Provide the (X, Y) coordinate of the cell's center where the given text is located.  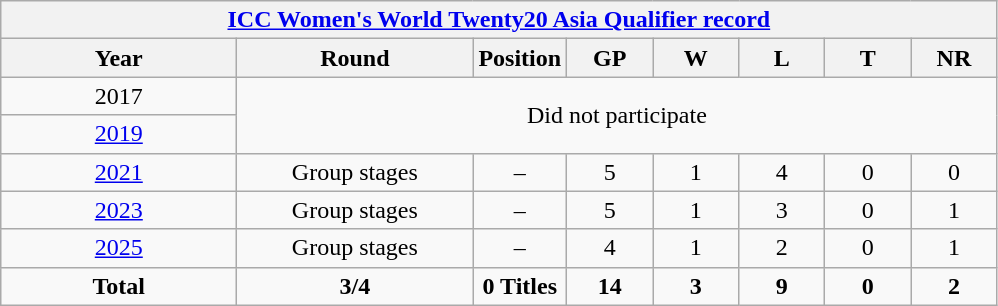
3/4 (355, 286)
GP (610, 58)
Position (520, 58)
14 (610, 286)
2019 (119, 134)
Year (119, 58)
9 (782, 286)
0 Titles (520, 286)
2021 (119, 172)
T (868, 58)
W (696, 58)
2025 (119, 248)
NR (954, 58)
2023 (119, 210)
Round (355, 58)
Total (119, 286)
2017 (119, 96)
ICC Women's World Twenty20 Asia Qualifier record (499, 20)
Did not participate (617, 115)
L (782, 58)
